Return [x, y] of the center of cell containing provided text 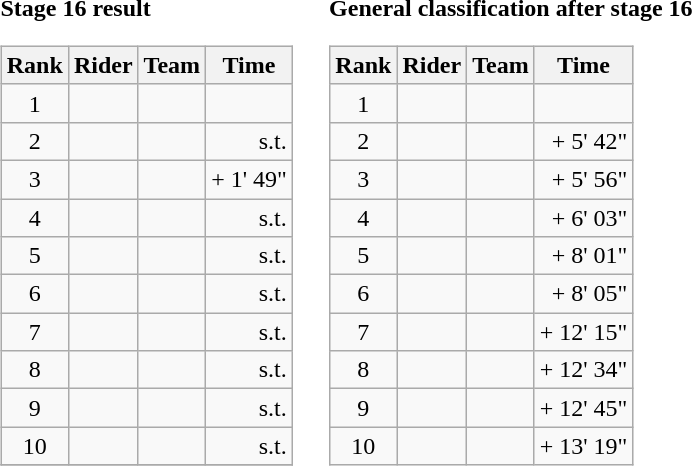
+ 1' 49" [250, 179]
+ 12' 15" [584, 332]
+ 12' 45" [584, 408]
+ 5' 42" [584, 141]
+ 5' 56" [584, 179]
+ 13' 19" [584, 446]
+ 8' 01" [584, 256]
+ 8' 05" [584, 294]
+ 6' 03" [584, 217]
+ 12' 34" [584, 370]
